For the text-containing cell, return its midpoint in (X, Y) coordinate format. 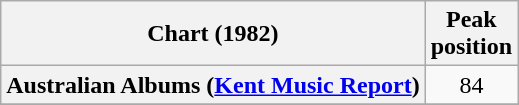
84 (471, 85)
Australian Albums (Kent Music Report) (213, 85)
Chart (1982) (213, 34)
Peakposition (471, 34)
